Return the (X, Y) coordinate for the center point of the cell that contains the specified text.  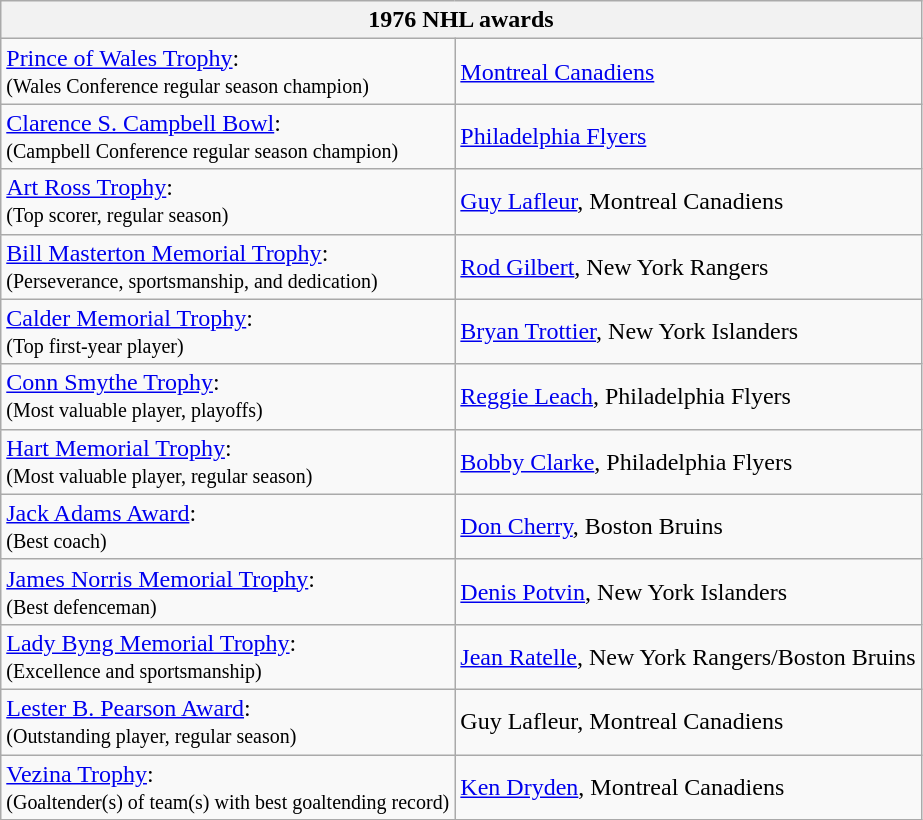
James Norris Memorial Trophy:(Best defenceman) (228, 592)
Montreal Canadiens (688, 72)
Reggie Leach, Philadelphia Flyers (688, 396)
Bryan Trottier, New York Islanders (688, 332)
Art Ross Trophy:(Top scorer, regular season) (228, 202)
Prince of Wales Trophy:(Wales Conference regular season champion) (228, 72)
Conn Smythe Trophy:(Most valuable player, playoffs) (228, 396)
Vezina Trophy:(Goaltender(s) of team(s) with best goaltending record) (228, 786)
Calder Memorial Trophy:(Top first-year player) (228, 332)
Bobby Clarke, Philadelphia Flyers (688, 462)
Hart Memorial Trophy:(Most valuable player, regular season) (228, 462)
Jack Adams Award:(Best coach) (228, 526)
1976 NHL awards (461, 20)
Rod Gilbert, New York Rangers (688, 266)
Ken Dryden, Montreal Canadiens (688, 786)
Lester B. Pearson Award:(Outstanding player, regular season) (228, 722)
Lady Byng Memorial Trophy:(Excellence and sportsmanship) (228, 656)
Don Cherry, Boston Bruins (688, 526)
Bill Masterton Memorial Trophy:(Perseverance, sportsmanship, and dedication) (228, 266)
Denis Potvin, New York Islanders (688, 592)
Clarence S. Campbell Bowl:(Campbell Conference regular season champion) (228, 136)
Philadelphia Flyers (688, 136)
Jean Ratelle, New York Rangers/Boston Bruins (688, 656)
